Find where the given text appears and provide that cell's center as [x, y] coordinate. 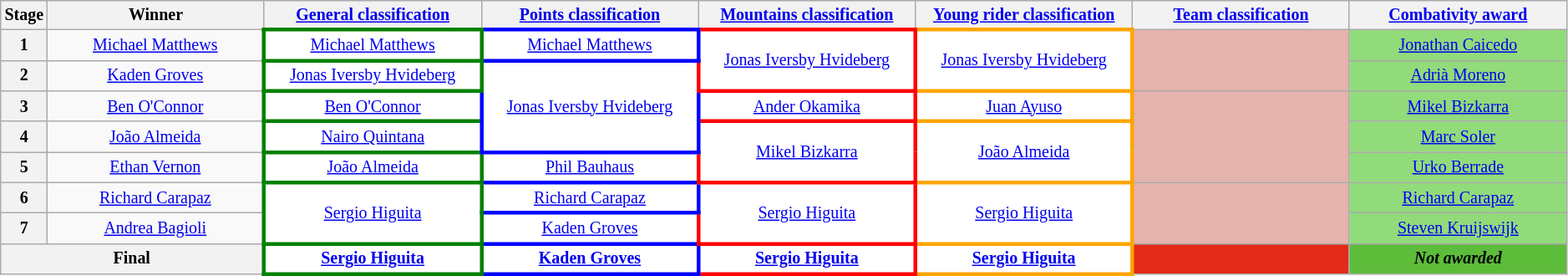
1 [24, 45]
General classification [373, 15]
Final [132, 258]
Not awarded [1458, 258]
5 [24, 167]
Andrea Bagioli [155, 228]
Ethan Vernon [155, 167]
Team classification [1241, 15]
2 [24, 76]
Juan Ayuso [1024, 106]
Young rider classification [1024, 15]
Stage [24, 15]
Combativity award [1458, 15]
Points classification [590, 15]
3 [24, 106]
Winner [155, 15]
4 [24, 136]
7 [24, 228]
Phil Bauhaus [590, 167]
6 [24, 197]
Mountains classification [807, 15]
Ander Okamika [807, 106]
Urko Berrade [1458, 167]
Marc Soler [1458, 136]
Jonathan Caicedo [1458, 45]
Steven Kruijswijk [1458, 228]
Adrià Moreno [1458, 76]
Nairo Quintana [373, 136]
